Locate the cell with the specified text and output its [x, y] center coordinate. 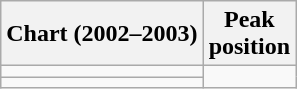
Peakposition [249, 34]
Chart (2002–2003) [102, 34]
